Capture the cell that displays the provided text and extract its (x, y) central coordinate. 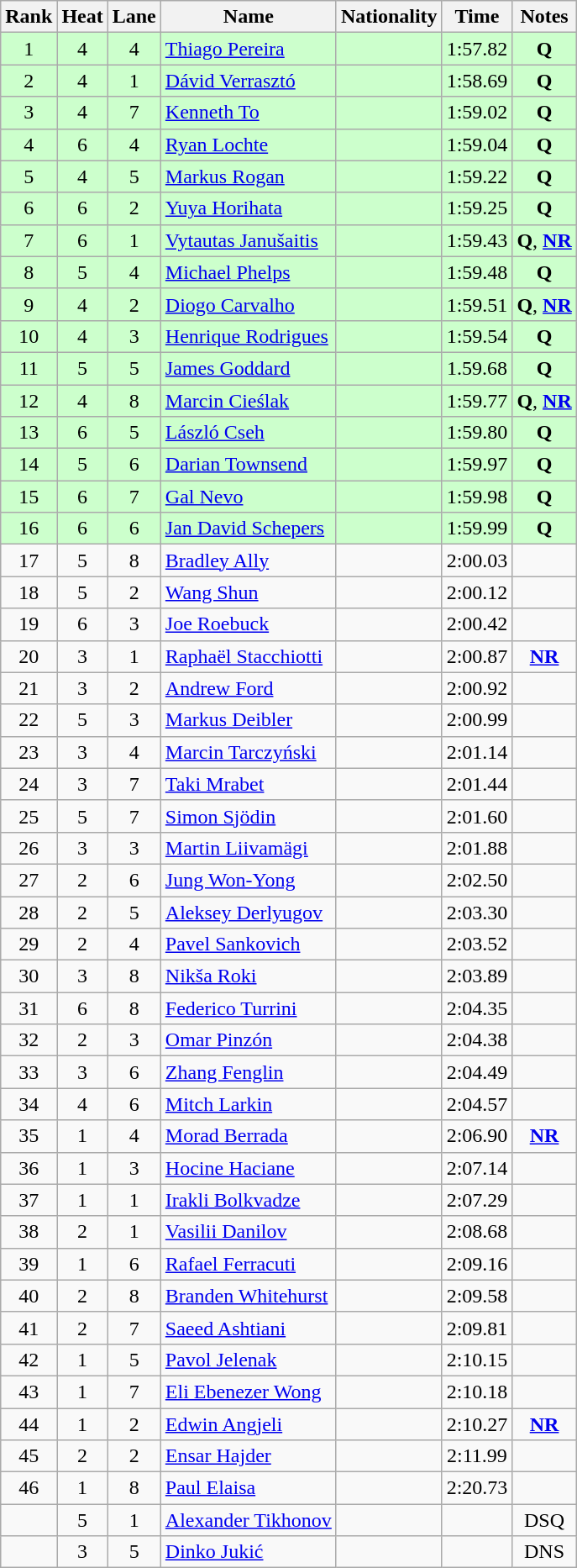
Omar Pinzón (249, 1040)
37 (29, 1200)
1:59.04 (477, 145)
31 (29, 1008)
Paul Elaisa (249, 1488)
2:20.73 (477, 1488)
Jung Won-Yong (249, 880)
Kenneth To (249, 113)
35 (29, 1136)
Ryan Lochte (249, 145)
Dávid Verrasztó (249, 81)
10 (29, 336)
Lane (134, 17)
Dinko Jukić (249, 1552)
Yuya Horihata (249, 208)
2:04.35 (477, 1008)
42 (29, 1360)
Alexander Tikhonov (249, 1520)
Name (249, 17)
2:07.14 (477, 1168)
2:00.42 (477, 624)
19 (29, 624)
1:59.22 (477, 176)
2:03.52 (477, 944)
Federico Turrini (249, 1008)
9 (29, 304)
Martin Liivamägi (249, 848)
Nationality (389, 17)
18 (29, 592)
Markus Deibler (249, 720)
1.59.68 (477, 368)
1:58.69 (477, 81)
James Goddard (249, 368)
2:11.99 (477, 1456)
Darian Townsend (249, 465)
12 (29, 401)
39 (29, 1264)
László Cseh (249, 433)
22 (29, 720)
Notes (544, 17)
2:10.27 (477, 1424)
36 (29, 1168)
Thiago Pereira (249, 49)
Vytautas Janušaitis (249, 240)
1:59.80 (477, 433)
30 (29, 976)
Nikša Roki (249, 976)
11 (29, 368)
2:00.03 (477, 560)
2:04.49 (477, 1072)
2:00.99 (477, 720)
44 (29, 1424)
2:00.87 (477, 656)
13 (29, 433)
2:03.30 (477, 912)
2:00.92 (477, 688)
1:59.77 (477, 401)
2:04.38 (477, 1040)
2:03.89 (477, 976)
2:09.58 (477, 1296)
Hocine Haciane (249, 1168)
1:59.54 (477, 336)
Taki Mrabet (249, 784)
Pavol Jelenak (249, 1360)
17 (29, 560)
2:00.12 (477, 592)
1:59.51 (477, 304)
Rafael Ferracuti (249, 1264)
40 (29, 1296)
DSQ (544, 1520)
Zhang Fenglin (249, 1072)
Raphaël Stacchiotti (249, 656)
20 (29, 656)
Time (477, 17)
26 (29, 848)
Ensar Hajder (249, 1456)
2:01.14 (477, 752)
Jan David Schepers (249, 529)
2:07.29 (477, 1200)
Andrew Ford (249, 688)
2:08.68 (477, 1232)
Morad Berrada (249, 1136)
2:01.44 (477, 784)
2:01.88 (477, 848)
2:09.81 (477, 1328)
Eli Ebenezer Wong (249, 1392)
33 (29, 1072)
2:10.15 (477, 1360)
28 (29, 912)
1:59.25 (477, 208)
Bradley Ally (249, 560)
DNS (544, 1552)
2:01.60 (477, 816)
45 (29, 1456)
1:59.02 (477, 113)
1:59.99 (477, 529)
Joe Roebuck (249, 624)
Marcin Cieślak (249, 401)
Diogo Carvalho (249, 304)
Saeed Ashtiani (249, 1328)
41 (29, 1328)
2:10.18 (477, 1392)
27 (29, 880)
Michael Phelps (249, 272)
Edwin Angjeli (249, 1424)
Wang Shun (249, 592)
Mitch Larkin (249, 1104)
25 (29, 816)
34 (29, 1104)
Heat (82, 17)
23 (29, 752)
29 (29, 944)
Marcin Tarczyński (249, 752)
2:06.90 (477, 1136)
32 (29, 1040)
1:57.82 (477, 49)
16 (29, 529)
1:59.48 (477, 272)
Pavel Sankovich (249, 944)
2:02.50 (477, 880)
46 (29, 1488)
2:09.16 (477, 1264)
1:59.43 (477, 240)
Vasilii Danilov (249, 1232)
24 (29, 784)
Rank (29, 17)
Markus Rogan (249, 176)
Irakli Bolkvadze (249, 1200)
Gal Nevo (249, 497)
2:04.57 (477, 1104)
21 (29, 688)
38 (29, 1232)
Henrique Rodrigues (249, 336)
14 (29, 465)
15 (29, 497)
Simon Sjödin (249, 816)
Aleksey Derlyugov (249, 912)
Branden Whitehurst (249, 1296)
1:59.97 (477, 465)
43 (29, 1392)
1:59.98 (477, 497)
